For the text-containing cell, return its midpoint in (X, Y) coordinate format. 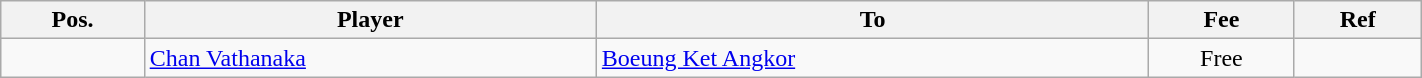
Free (1222, 58)
To (872, 20)
Fee (1222, 20)
Chan Vathanaka (370, 58)
Player (370, 20)
Boeung Ket Angkor (872, 58)
Ref (1358, 20)
Pos. (72, 20)
